Pinpoint the cell where the given text exists, returning its (X, Y) midpoint coordinate. 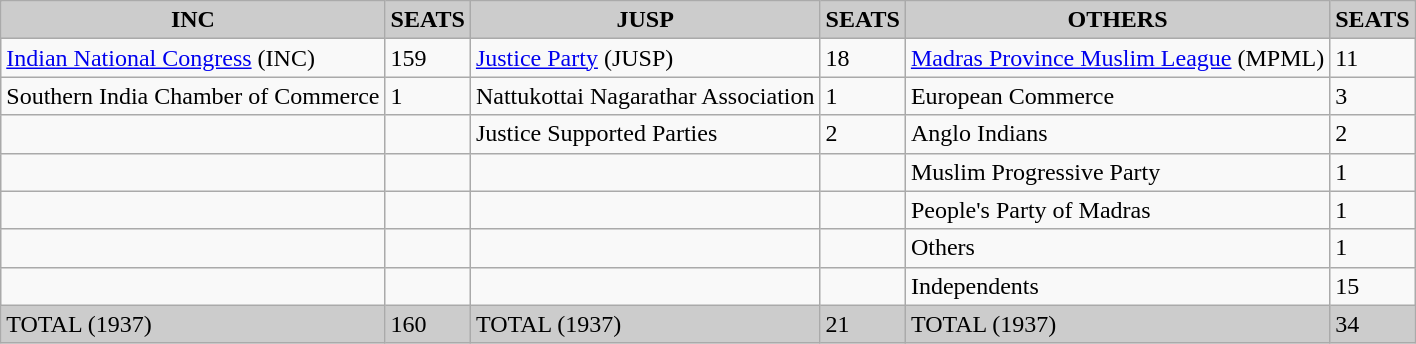
JUSP (645, 20)
Southern India Chamber of Commerce (193, 96)
160 (428, 324)
Others (1117, 248)
Nattukottai Nagarathar Association (645, 96)
Justice Party (JUSP) (645, 58)
15 (1372, 286)
Independents (1117, 286)
159 (428, 58)
34 (1372, 324)
Justice Supported Parties (645, 134)
18 (862, 58)
Madras Province Muslim League (MPML) (1117, 58)
INC (193, 20)
Anglo Indians (1117, 134)
21 (862, 324)
3 (1372, 96)
People's Party of Madras (1117, 210)
Muslim Progressive Party (1117, 172)
11 (1372, 58)
Indian National Congress (INC) (193, 58)
OTHERS (1117, 20)
European Commerce (1117, 96)
